Return (X, Y) of the center of cell containing provided text 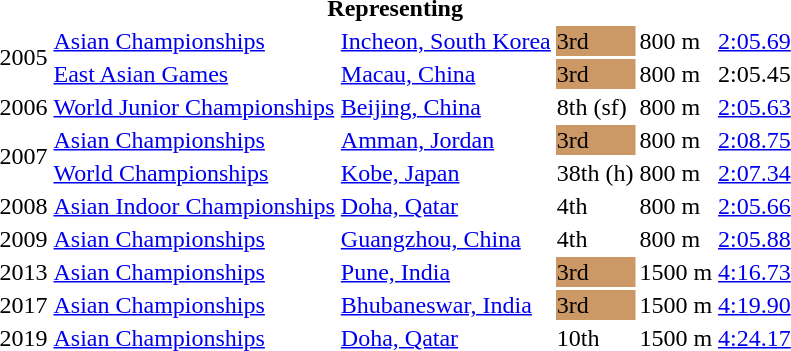
Incheon, South Korea (446, 41)
East Asian Games (194, 74)
Asian Indoor Championships (194, 206)
Guangzhou, China (446, 239)
Macau, China (446, 74)
8th (sf) (595, 107)
Bhubaneswar, India (446, 305)
World Junior Championships (194, 107)
Kobe, Japan (446, 173)
Beijing, China (446, 107)
Pune, India (446, 272)
World Championships (194, 173)
Doha, Qatar (446, 206)
Amman, Jordan (446, 140)
38th (h) (595, 173)
